Output the [X, Y] coordinate of the center of the cell containing the given text.  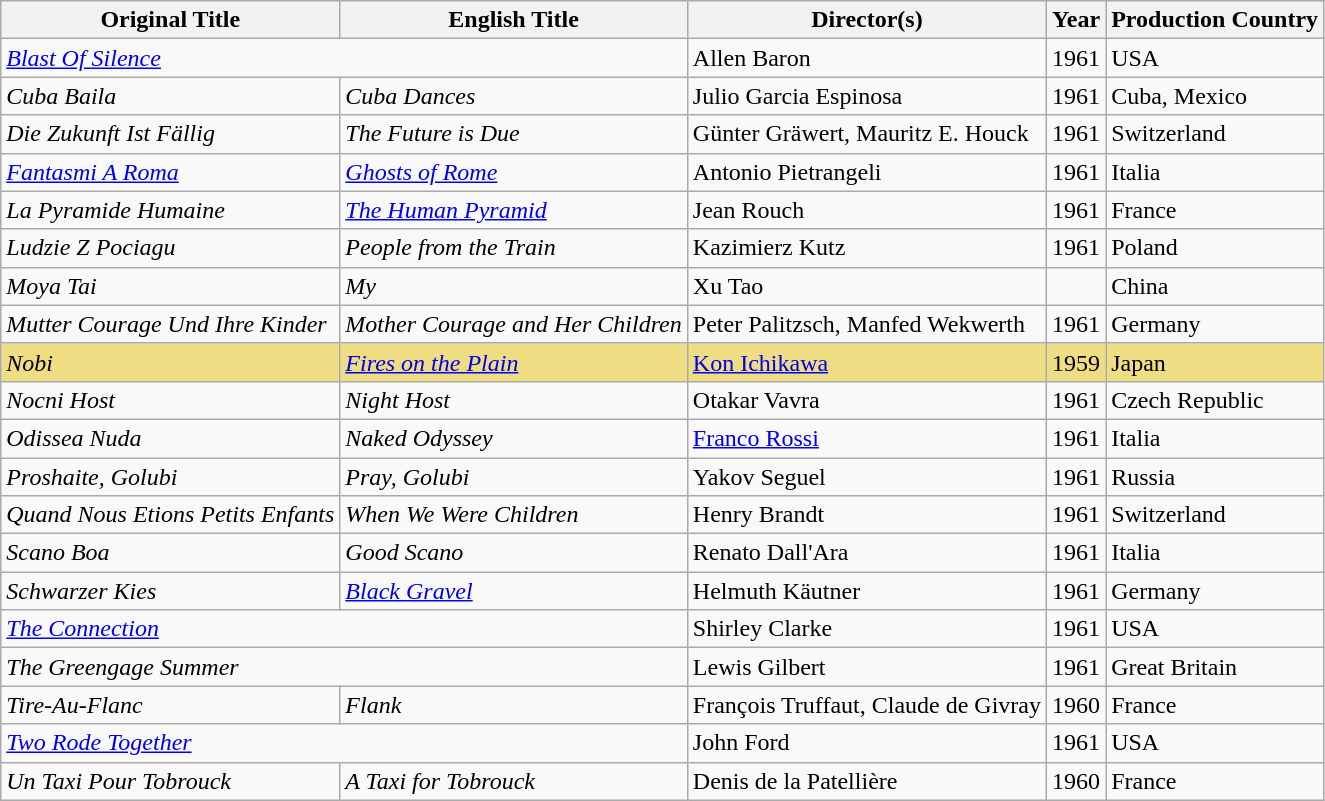
English Title [514, 20]
Denis de la Patellière [866, 781]
Blast Of Silence [344, 58]
Quand Nous Etions Petits Enfants [170, 515]
Naked Odyssey [514, 438]
Un Taxi Pour Tobrouck [170, 781]
Peter Palitzsch, Manfed Wekwerth [866, 324]
Black Gravel [514, 591]
Poland [1215, 248]
Year [1076, 20]
Director(s) [866, 20]
La Pyramide Humaine [170, 210]
Fires on the Plain [514, 362]
Otakar Vavra [866, 400]
Cuba, Mexico [1215, 96]
Fantasmi A Roma [170, 172]
Pray, Golubi [514, 477]
Kazimierz Kutz [866, 248]
Cuba Dances [514, 96]
Ludzie Z Pociagu [170, 248]
Russia [1215, 477]
Two Rode Together [344, 743]
Schwarzer Kies [170, 591]
Mutter Courage Und Ihre Kinder [170, 324]
Allen Baron [866, 58]
Franco Rossi [866, 438]
China [1215, 286]
The Greengage Summer [344, 667]
Odissea Nuda [170, 438]
Production Country [1215, 20]
Cuba Baila [170, 96]
Tire-Au-Flanc [170, 705]
People from the Train [514, 248]
Xu Tao [866, 286]
Japan [1215, 362]
The Future is Due [514, 134]
When We Were Children [514, 515]
Proshaite, Golubi [170, 477]
Flank [514, 705]
Renato Dall'Ara [866, 553]
François Truffaut, Claude de Givray [866, 705]
Julio Garcia Espinosa [866, 96]
John Ford [866, 743]
Lewis Gilbert [866, 667]
Original Title [170, 20]
Czech Republic [1215, 400]
1959 [1076, 362]
Helmuth Käutner [866, 591]
Ghosts of Rome [514, 172]
Great Britain [1215, 667]
Die Zukunft Ist Fällig [170, 134]
My [514, 286]
Mother Courage and Her Children [514, 324]
Nocni Host [170, 400]
Good Scano [514, 553]
The Connection [344, 629]
Jean Rouch [866, 210]
Antonio Pietrangeli [866, 172]
Henry Brandt [866, 515]
Yakov Seguel [866, 477]
Scano Boa [170, 553]
Shirley Clarke [866, 629]
Kon Ichikawa [866, 362]
Nobi [170, 362]
Night Host [514, 400]
A Taxi for Tobrouck [514, 781]
Günter Gräwert, Mauritz E. Houck [866, 134]
Moya Tai [170, 286]
The Human Pyramid [514, 210]
